Determine the [X, Y] coordinate at the center of the cell enclosing the given text.  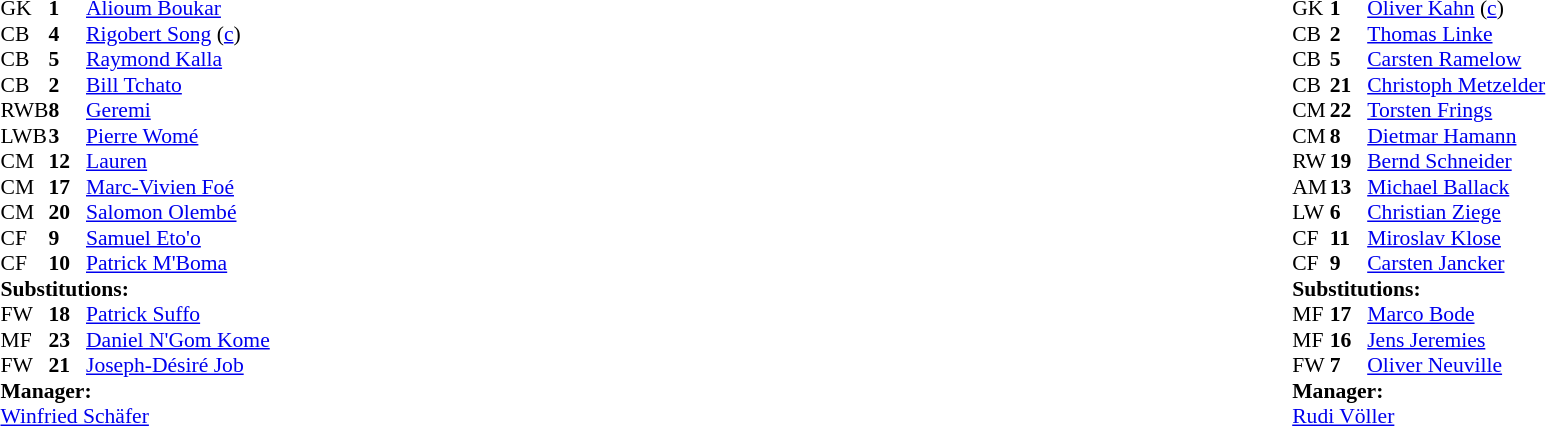
Thomas Linke [1456, 34]
6 [1349, 213]
Oliver Neuville [1456, 365]
4 [67, 34]
Bill Tchato [178, 85]
Christian Ziege [1456, 213]
Joseph-Désiré Job [178, 365]
19 [1349, 161]
Daniel N'Gom Kome [178, 340]
Marco Bode [1456, 315]
11 [1349, 238]
Patrick M'Boma [178, 263]
LW [1311, 213]
Pierre Womé [178, 136]
RWB [24, 111]
12 [67, 161]
Carsten Ramelow [1456, 59]
3 [67, 136]
Michael Ballack [1456, 187]
13 [1349, 187]
Dietmar Hamann [1456, 136]
Marc-Vivien Foé [178, 187]
10 [67, 263]
Carsten Jancker [1456, 263]
LWB [24, 136]
22 [1349, 111]
AM [1311, 187]
Salomon Olembé [178, 213]
Miroslav Klose [1456, 238]
Raymond Kalla [178, 59]
23 [67, 340]
RW [1311, 161]
7 [1349, 365]
Jens Jeremies [1456, 340]
18 [67, 315]
16 [1349, 340]
Torsten Frings [1456, 111]
Rigobert Song (c) [178, 34]
Patrick Suffo [178, 315]
Christoph Metzelder [1456, 85]
Geremi [178, 111]
Samuel Eto'o [178, 238]
Lauren [178, 161]
20 [67, 213]
Bernd Schneider [1456, 161]
